Extract the (x, y) coordinate from the center of the cell holding the provided text.  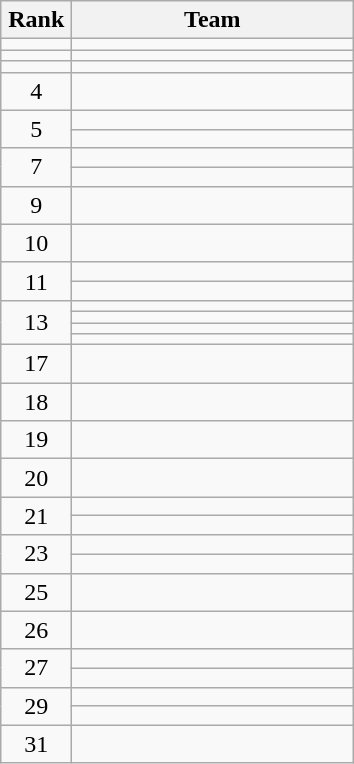
27 (36, 668)
17 (36, 364)
18 (36, 402)
31 (36, 744)
Rank (36, 20)
25 (36, 592)
29 (36, 706)
7 (36, 167)
13 (36, 322)
9 (36, 205)
21 (36, 516)
26 (36, 630)
5 (36, 129)
23 (36, 554)
19 (36, 440)
11 (36, 281)
10 (36, 243)
20 (36, 478)
Team (212, 20)
4 (36, 91)
